Scan for the cell matching the given text and deliver its [x, y] coordinate at center. 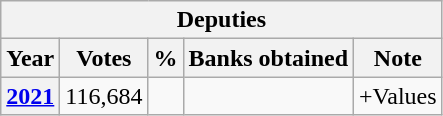
% [166, 58]
Year [30, 58]
Banks obtained [268, 58]
Note [398, 58]
2021 [30, 96]
Deputies [222, 20]
Votes [104, 58]
116,684 [104, 96]
+Values [398, 96]
